Return the (x, y) coordinate for the center point of the cell that contains the specified text.  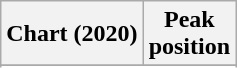
Chart (2020) (72, 34)
Peakposition (189, 34)
